Extract the (x, y) coordinate from the center of the cell holding the provided text.  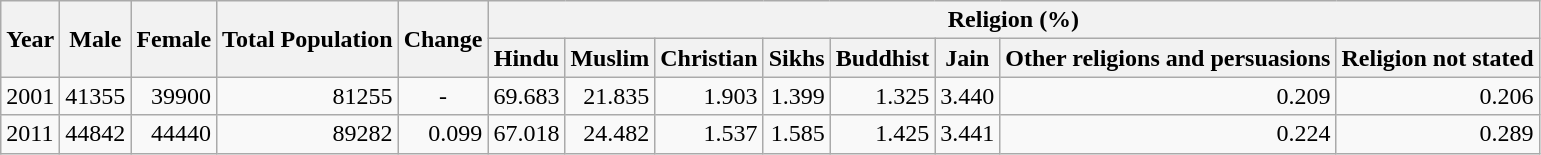
Female (174, 39)
81255 (308, 96)
3.440 (968, 96)
1.425 (882, 134)
2001 (30, 96)
39900 (174, 96)
- (443, 96)
0.099 (443, 134)
0.289 (1438, 134)
0.209 (1168, 96)
1.903 (709, 96)
Christian (709, 58)
3.441 (968, 134)
0.206 (1438, 96)
Religion (%) (1014, 20)
Male (96, 39)
Hindu (526, 58)
67.018 (526, 134)
Change (443, 39)
0.224 (1168, 134)
Other religions and persuasions (1168, 58)
2011 (30, 134)
1.325 (882, 96)
Sikhs (796, 58)
21.835 (610, 96)
44440 (174, 134)
1.399 (796, 96)
Total Population (308, 39)
Religion not stated (1438, 58)
Muslim (610, 58)
Jain (968, 58)
89282 (308, 134)
44842 (96, 134)
Buddhist (882, 58)
1.537 (709, 134)
24.482 (610, 134)
41355 (96, 96)
69.683 (526, 96)
Year (30, 39)
1.585 (796, 134)
